Determine the (x, y) coordinate at the center of the cell enclosing the given text.  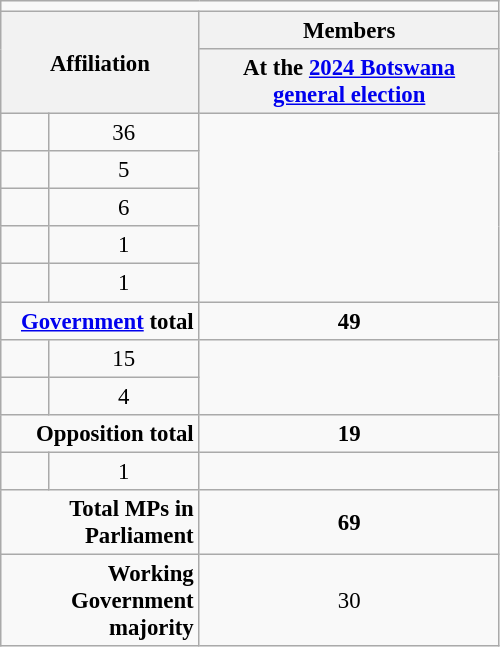
6 (124, 208)
Total MPs inParliament (100, 522)
19 (349, 433)
4 (124, 396)
Members (349, 31)
15 (124, 358)
5 (124, 170)
30 (349, 600)
49 (349, 321)
36 (124, 133)
Opposition total (100, 433)
At the 2024 Botswana general election (349, 82)
69 (349, 522)
Affiliation (100, 63)
Working Governmentmajority (100, 600)
Government total (100, 321)
